Return [x, y] of the center of cell containing provided text 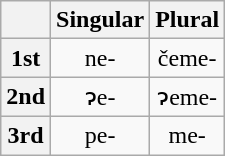
čeme- [188, 58]
2nd [26, 97]
ɂeme- [188, 97]
pe- [100, 135]
3rd [26, 135]
ne- [100, 58]
Plural [188, 20]
me- [188, 135]
1st [26, 58]
ɂe- [100, 97]
Singular [100, 20]
